Identify which cell holds the provided text, then report its (x, y) central coordinate. 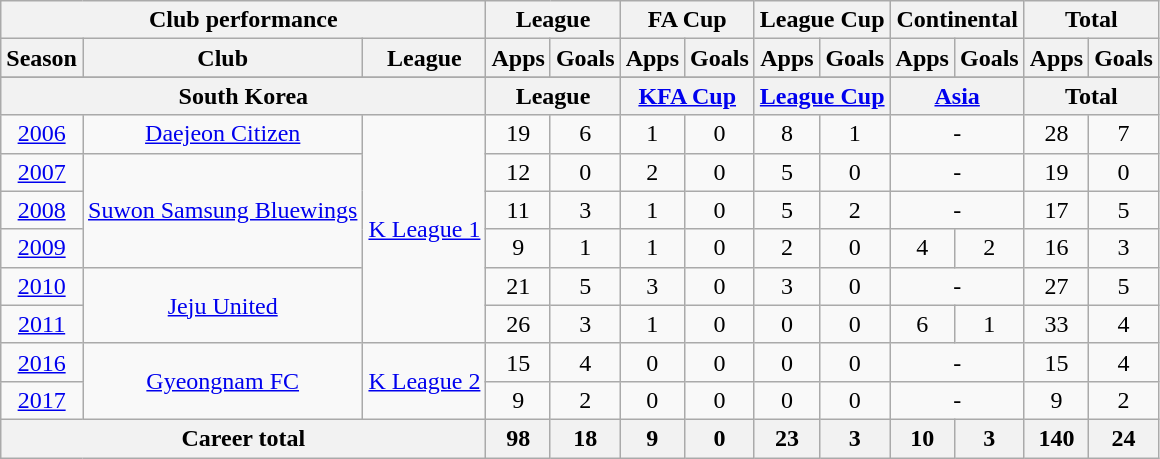
2011 (42, 324)
10 (922, 438)
140 (1056, 438)
2009 (42, 248)
33 (1056, 324)
Club (222, 58)
23 (786, 438)
21 (518, 286)
KFA Cup (687, 96)
FA Cup (687, 20)
Club performance (244, 20)
Asia (957, 96)
2010 (42, 286)
17 (1056, 210)
Career total (244, 438)
South Korea (244, 96)
2006 (42, 134)
Jeju United (222, 305)
2016 (42, 362)
26 (518, 324)
Suwon Samsung Bluewings (222, 210)
2008 (42, 210)
Daejeon Citizen (222, 134)
8 (786, 134)
Gyeongnam FC (222, 381)
98 (518, 438)
2017 (42, 400)
K League 1 (424, 229)
27 (1056, 286)
18 (585, 438)
K League 2 (424, 381)
28 (1056, 134)
Season (42, 58)
12 (518, 172)
2007 (42, 172)
16 (1056, 248)
24 (1124, 438)
7 (1124, 134)
11 (518, 210)
Continental (957, 20)
